Scan for the cell matching the given text and deliver its (x, y) coordinate at center. 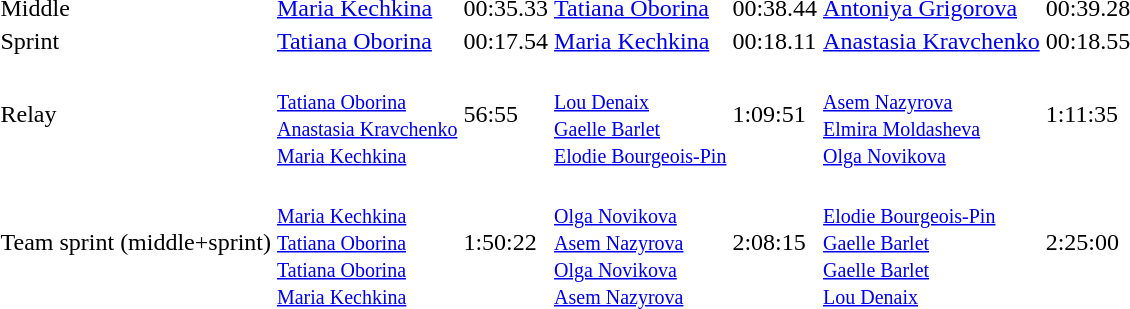
Tatiana OborinaAnastasia KravchenkoMaria Kechkina (366, 114)
Asem NazyrovaElmira MoldashevaOlga Novikova (932, 114)
Anastasia Kravchenko (932, 41)
00:18.11 (775, 41)
00:17.54 (506, 41)
1:09:51 (775, 114)
56:55 (506, 114)
Lou DenaixGaelle BarletElodie Bourgeois-Pin (640, 114)
Tatiana Oborina (366, 41)
Maria Kechkina (640, 41)
